Extract the [x, y] coordinate from the center of the cell holding the provided text.  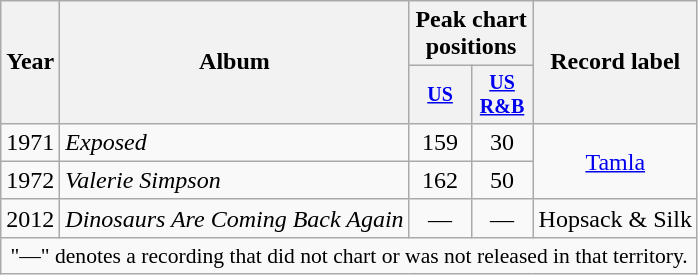
Hopsack & Silk [615, 218]
"—" denotes a recording that did not chart or was not released in that territory. [350, 255]
159 [440, 142]
Peak chart positions [471, 34]
US [440, 94]
1971 [30, 142]
Dinosaurs Are Coming Back Again [234, 218]
Year [30, 62]
Exposed [234, 142]
162 [440, 180]
USR&B [502, 94]
Record label [615, 62]
30 [502, 142]
Valerie Simpson [234, 180]
Tamla [615, 161]
2012 [30, 218]
50 [502, 180]
1972 [30, 180]
Album [234, 62]
